Pinpoint the cell where the given text exists, returning its (X, Y) midpoint coordinate. 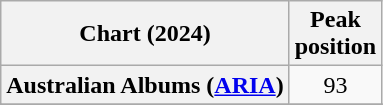
Australian Albums (ARIA) (145, 85)
93 (335, 85)
Chart (2024) (145, 34)
Peakposition (335, 34)
